Find where the given text appears and provide that cell's center as (X, Y) coordinate. 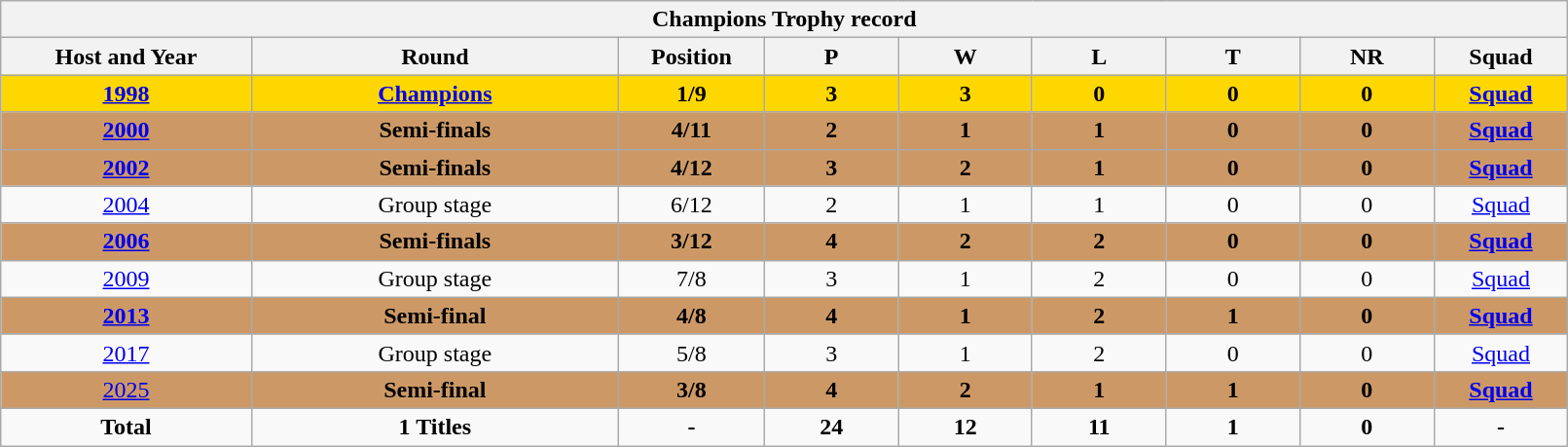
Position (692, 56)
11 (1099, 427)
24 (831, 427)
6/12 (692, 205)
Champions (434, 93)
Round (434, 56)
P (831, 56)
4/8 (692, 316)
W (966, 56)
T (1233, 56)
L (1099, 56)
1998 (127, 93)
2004 (127, 205)
2025 (127, 390)
7/8 (692, 279)
4/12 (692, 168)
Champions Trophy record (784, 19)
12 (966, 427)
5/8 (692, 353)
Total (127, 427)
2009 (127, 279)
NR (1367, 56)
2002 (127, 168)
2006 (127, 242)
Host and Year (127, 56)
1/9 (692, 93)
1 Titles (434, 427)
2013 (127, 316)
4/11 (692, 130)
2000 (127, 130)
3/8 (692, 390)
3/12 (692, 242)
2017 (127, 353)
